Output the [X, Y] coordinate of the center of the cell containing the given text.  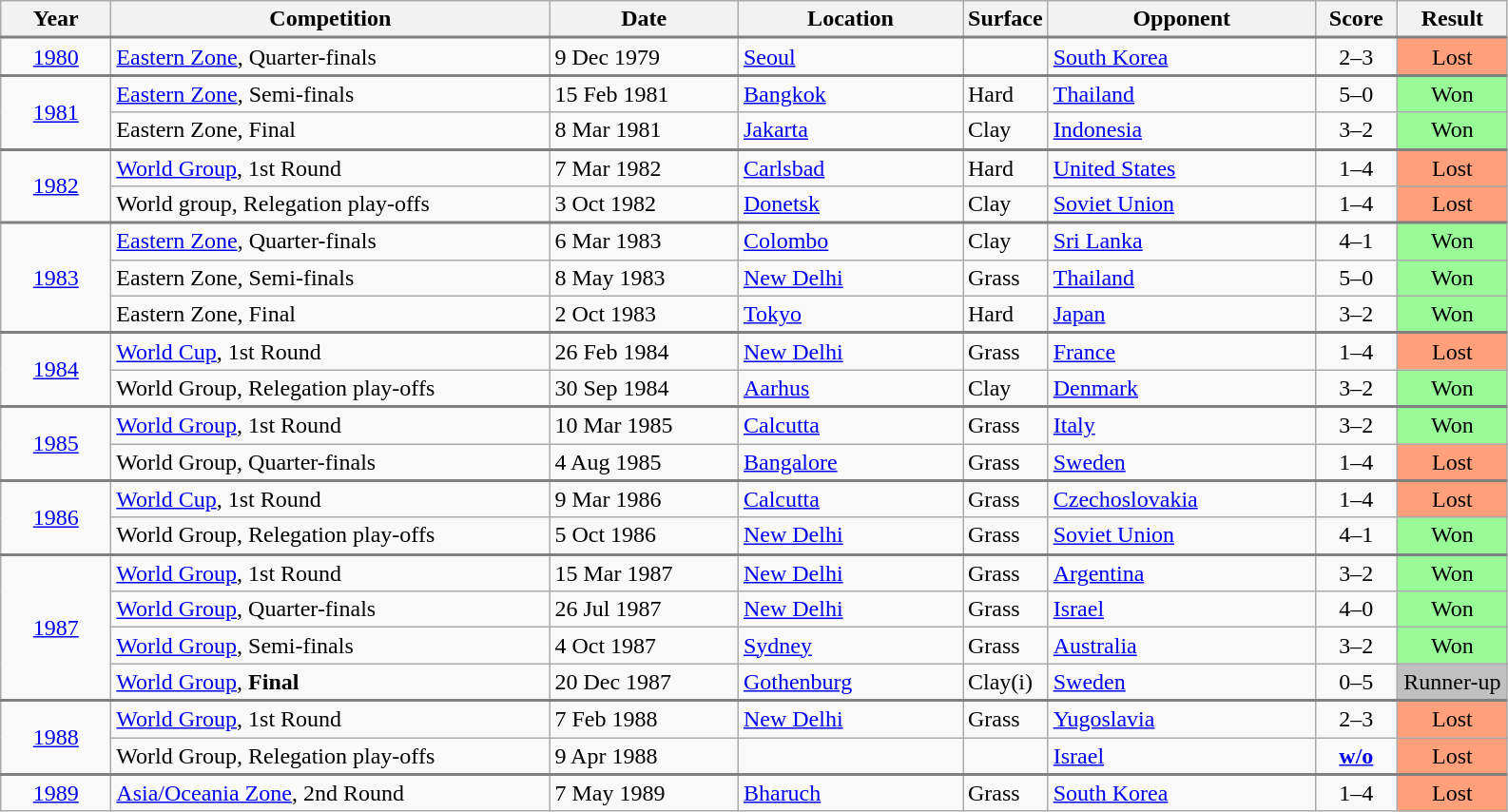
Runner-up [1452, 683]
1988 [56, 738]
Bharuch [850, 793]
9 Apr 1988 [645, 757]
Australia [1181, 646]
Indonesia [1181, 131]
Bangkok [850, 93]
26 Jul 1987 [645, 609]
4 Aug 1985 [645, 462]
20 Dec 1987 [645, 683]
4 Oct 1987 [645, 646]
1989 [56, 793]
7 Mar 1982 [645, 167]
Denmark [1181, 388]
World group, Relegation play-offs [331, 205]
1983 [56, 278]
Opponent [1181, 19]
1986 [56, 517]
7 May 1989 [645, 793]
7 Feb 1988 [645, 719]
Sri Lanka [1181, 242]
5 Oct 1986 [645, 536]
1985 [56, 444]
Gothenburg [850, 683]
Tokyo [850, 314]
Competition [331, 19]
4–0 [1356, 609]
15 Feb 1981 [645, 93]
1981 [56, 112]
World Group, Final [331, 683]
3 Oct 1982 [645, 205]
1980 [56, 57]
Date [645, 19]
30 Sep 1984 [645, 388]
6 Mar 1983 [645, 242]
1982 [56, 186]
10 Mar 1985 [645, 426]
Jakarta [850, 131]
2 Oct 1983 [645, 314]
15 Mar 1987 [645, 572]
Clay(i) [1005, 683]
Sydney [850, 646]
Yugoslavia [1181, 719]
Asia/Oceania Zone, 2nd Round [331, 793]
Result [1452, 19]
Argentina [1181, 572]
9 Dec 1979 [645, 57]
Location [850, 19]
1987 [56, 628]
United States [1181, 167]
w/o [1356, 757]
Czechoslovakia [1181, 498]
0–5 [1356, 683]
Japan [1181, 314]
8 Mar 1981 [645, 131]
France [1181, 352]
1984 [56, 370]
Bangalore [850, 462]
Score [1356, 19]
Year [56, 19]
Aarhus [850, 388]
Carlsbad [850, 167]
Donetsk [850, 205]
Surface [1005, 19]
8 May 1983 [645, 278]
9 Mar 1986 [645, 498]
Seoul [850, 57]
26 Feb 1984 [645, 352]
Colombo [850, 242]
World Group, Semi-finals [331, 646]
Italy [1181, 426]
